Find where the given text appears and provide that cell's center as [X, Y] coordinate. 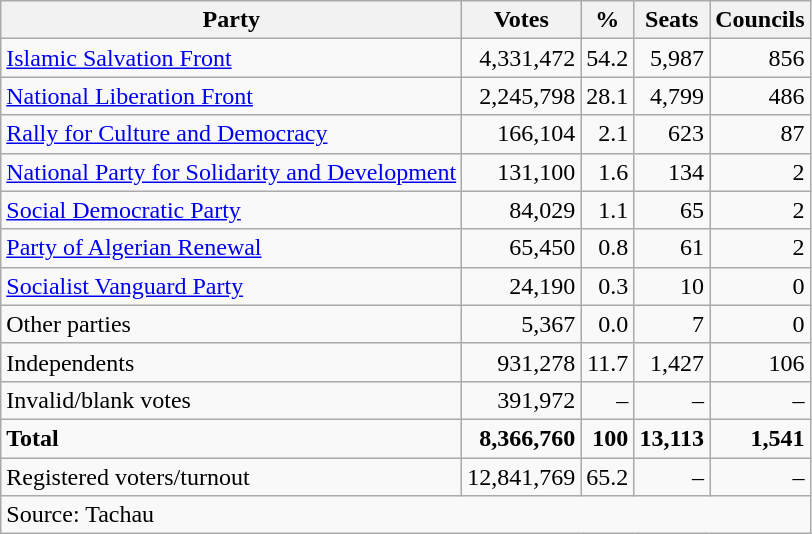
0.8 [608, 248]
100 [608, 438]
486 [760, 96]
65 [672, 210]
13,113 [672, 438]
1.6 [608, 172]
% [608, 20]
Party of Algerian Renewal [232, 248]
12,841,769 [522, 477]
0.3 [608, 286]
4,331,472 [522, 58]
2.1 [608, 134]
856 [760, 58]
0.0 [608, 324]
166,104 [522, 134]
87 [760, 134]
4,799 [672, 96]
Councils [760, 20]
134 [672, 172]
National Party for Solidarity and Development [232, 172]
8,366,760 [522, 438]
Total [232, 438]
10 [672, 286]
Source: Tachau [406, 515]
623 [672, 134]
Islamic Salvation Front [232, 58]
7 [672, 324]
61 [672, 248]
65,450 [522, 248]
5,987 [672, 58]
5,367 [522, 324]
1,427 [672, 362]
28.1 [608, 96]
Other parties [232, 324]
54.2 [608, 58]
Votes [522, 20]
1.1 [608, 210]
Invalid/blank votes [232, 400]
National Liberation Front [232, 96]
Registered voters/turnout [232, 477]
391,972 [522, 400]
131,100 [522, 172]
2,245,798 [522, 96]
65.2 [608, 477]
11.7 [608, 362]
Party [232, 20]
106 [760, 362]
1,541 [760, 438]
84,029 [522, 210]
Independents [232, 362]
24,190 [522, 286]
Social Democratic Party [232, 210]
Seats [672, 20]
Socialist Vanguard Party [232, 286]
Rally for Culture and Democracy [232, 134]
931,278 [522, 362]
